Provide the [x, y] coordinate of the cell's center where the given text is located.  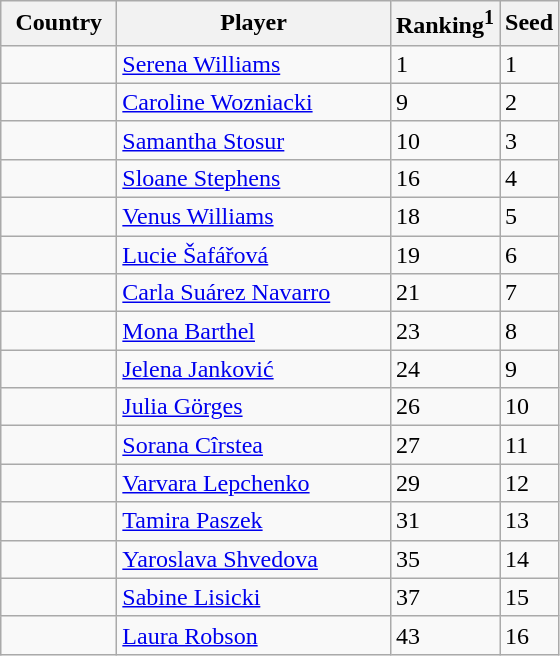
26 [444, 407]
13 [530, 521]
Sabine Lisicki [254, 597]
29 [444, 483]
6 [530, 255]
43 [444, 635]
Caroline Wozniacki [254, 102]
31 [444, 521]
35 [444, 559]
Laura Robson [254, 635]
2 [530, 102]
37 [444, 597]
11 [530, 445]
Julia Görges [254, 407]
21 [444, 293]
27 [444, 445]
Tamira Paszek [254, 521]
Varvara Lepchenko [254, 483]
Lucie Šafářová [254, 255]
24 [444, 369]
Venus Williams [254, 217]
Sorana Cîrstea [254, 445]
19 [444, 255]
23 [444, 331]
4 [530, 178]
7 [530, 293]
Player [254, 24]
Seed [530, 24]
Samantha Stosur [254, 140]
Serena Williams [254, 64]
Country [59, 24]
3 [530, 140]
5 [530, 217]
Carla Suárez Navarro [254, 293]
15 [530, 597]
Jelena Janković [254, 369]
Sloane Stephens [254, 178]
12 [530, 483]
18 [444, 217]
Mona Barthel [254, 331]
8 [530, 331]
Ranking1 [444, 24]
14 [530, 559]
Yaroslava Shvedova [254, 559]
